Pinpoint the cell where the given text exists, returning its (X, Y) midpoint coordinate. 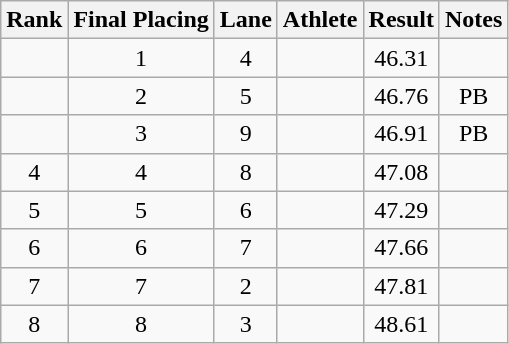
46.91 (401, 134)
47.08 (401, 172)
46.31 (401, 58)
46.76 (401, 96)
Notes (473, 20)
1 (141, 58)
Athlete (320, 20)
Result (401, 20)
48.61 (401, 324)
47.29 (401, 210)
Rank (34, 20)
Lane (246, 20)
47.66 (401, 248)
9 (246, 134)
47.81 (401, 286)
Final Placing (141, 20)
